Find where the given text appears and provide that cell's center as [X, Y] coordinate. 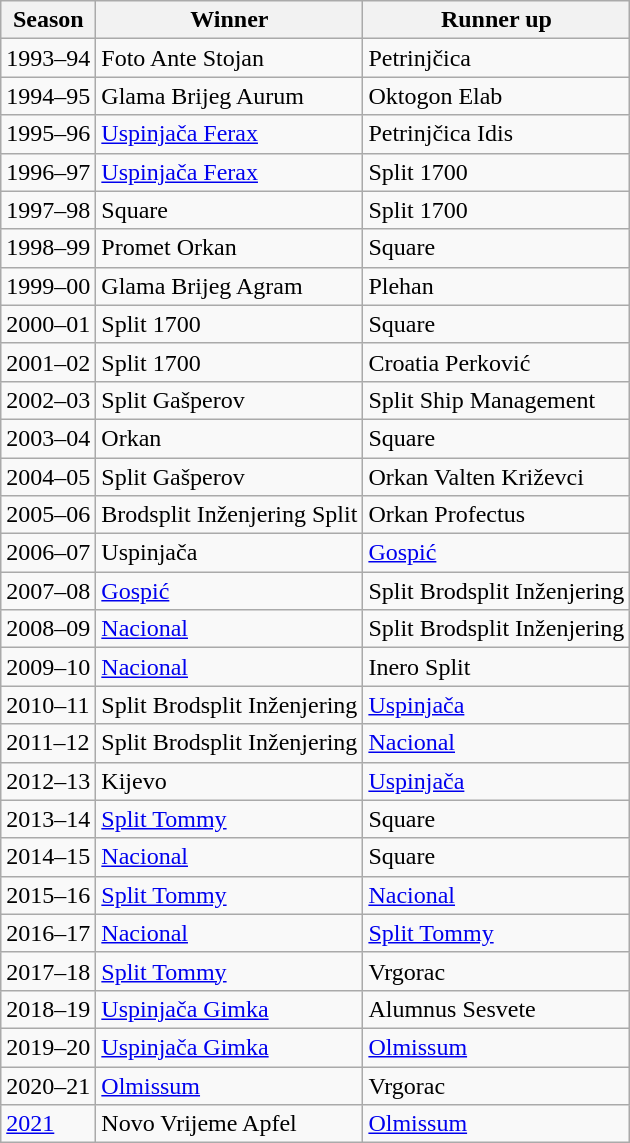
Alumnus Sesvete [496, 1009]
Brodsplit Inženjering Split [230, 515]
Petrinjčica Idis [496, 134]
2007–08 [48, 591]
2009–10 [48, 667]
Foto Ante Stojan [230, 58]
Oktogon Elab [496, 96]
1998–99 [48, 248]
Promet Orkan [230, 248]
2004–05 [48, 477]
2017–18 [48, 971]
2016–17 [48, 933]
2006–07 [48, 553]
Petrinjčica [496, 58]
2011–12 [48, 743]
2018–19 [48, 1009]
1996–97 [48, 172]
Glama Brijeg Aurum [230, 96]
2012–13 [48, 781]
Croatia Perković [496, 362]
Winner [230, 20]
Kijevo [230, 781]
Plehan [496, 286]
2013–14 [48, 819]
2008–09 [48, 629]
Orkan [230, 438]
2015–16 [48, 895]
1993–94 [48, 58]
2001–02 [48, 362]
2005–06 [48, 515]
2002–03 [48, 400]
Glama Brijeg Agram [230, 286]
Runner up [496, 20]
2020–21 [48, 1085]
Orkan Valten Križevci [496, 477]
1995–96 [48, 134]
2010–11 [48, 705]
Orkan Profectus [496, 515]
1999–00 [48, 286]
2000–01 [48, 324]
2021 [48, 1124]
Inero Split [496, 667]
1997–98 [48, 210]
Split Ship Management [496, 400]
1994–95 [48, 96]
2019–20 [48, 1047]
2003–04 [48, 438]
Novo Vrijeme Apfel [230, 1124]
Season [48, 20]
2014–15 [48, 857]
